Extract the (X, Y) coordinate from the center of the cell holding the provided text.  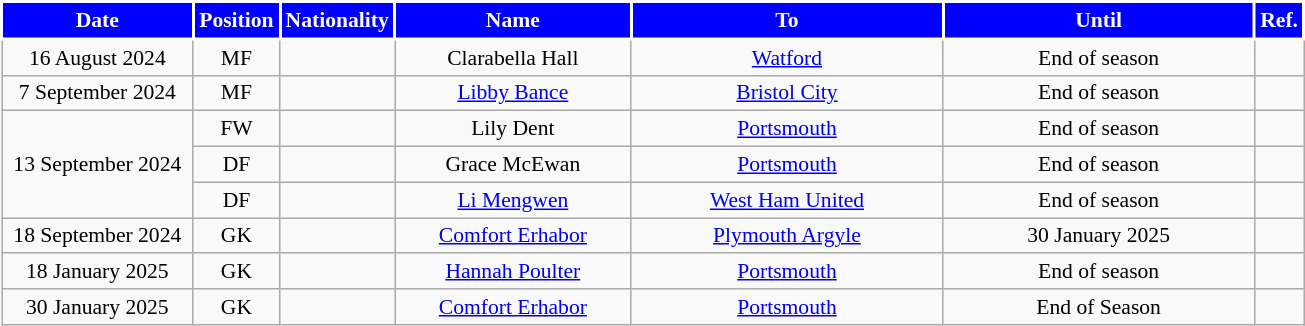
FW (236, 129)
Clarabella Hall (514, 57)
Date (98, 20)
End of Season (1099, 307)
Ref. (1278, 20)
Position (236, 20)
Li Mengwen (514, 200)
Libby Bance (514, 93)
Grace McEwan (514, 165)
Watford (787, 57)
Bristol City (787, 93)
13 September 2024 (98, 164)
To (787, 20)
West Ham United (787, 200)
16 August 2024 (98, 57)
18 September 2024 (98, 236)
18 January 2025 (98, 272)
Name (514, 20)
Nationality (338, 20)
Until (1099, 20)
7 September 2024 (98, 93)
Hannah Poulter (514, 272)
Lily Dent (514, 129)
Plymouth Argyle (787, 236)
